Capture the cell that displays the provided text and extract its [x, y] central coordinate. 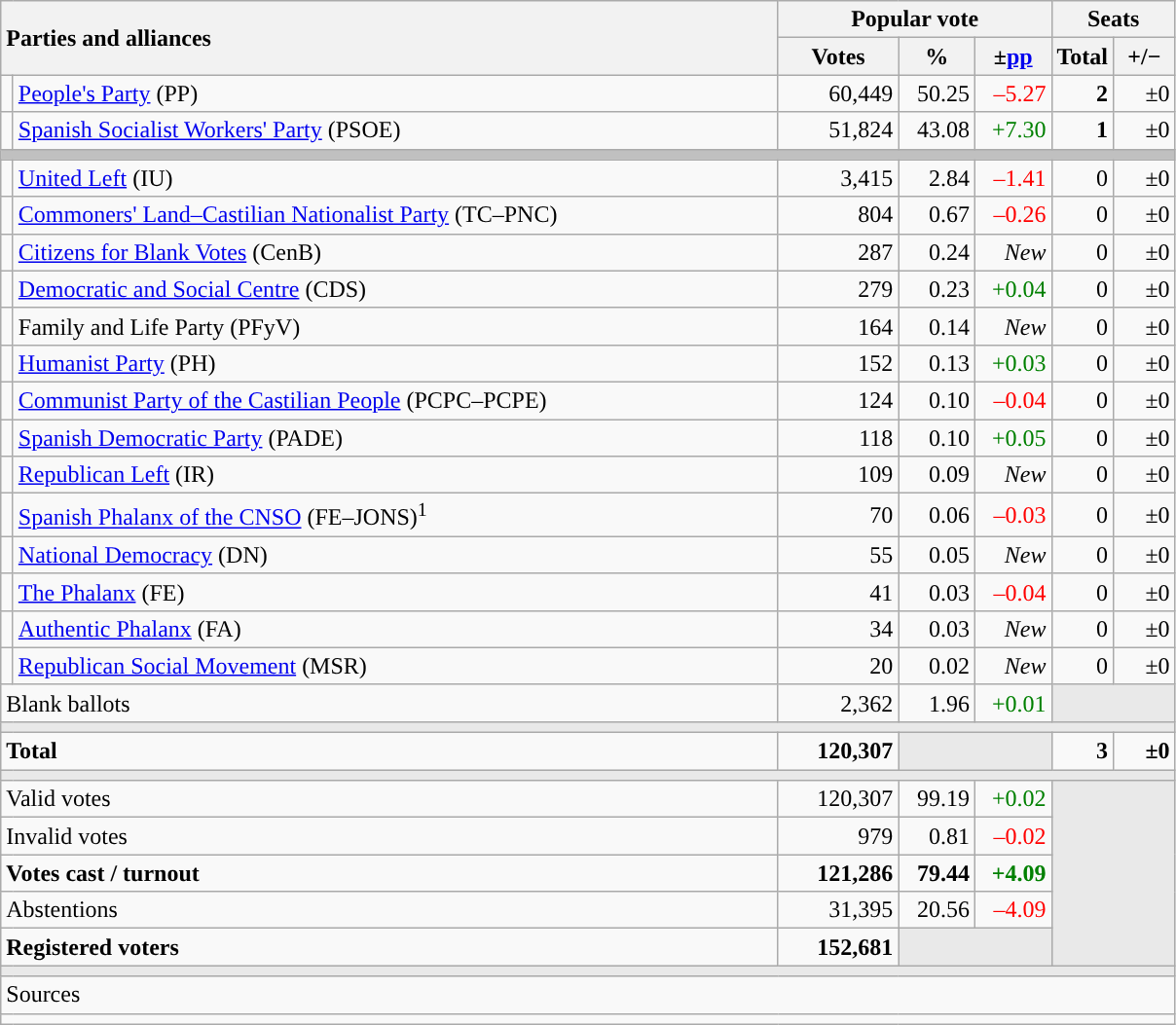
+0.03 [1012, 363]
Commoners' Land–Castilian Nationalist Party (TC–PNC) [395, 215]
Blank ballots [389, 703]
79.44 [937, 873]
Spanish Phalanx of the CNSO (FE–JONS)1 [395, 516]
–0.26 [1012, 215]
109 [838, 475]
% [937, 56]
Family and Life Party (PFyV) [395, 326]
Humanist Party (PH) [395, 363]
1.96 [937, 703]
–5.27 [1012, 93]
2.84 [937, 178]
0.02 [937, 666]
979 [838, 836]
55 [838, 555]
–0.02 [1012, 836]
3,415 [838, 178]
Invalid votes [389, 836]
152,681 [838, 947]
20.56 [937, 910]
+7.30 [1012, 130]
164 [838, 326]
Seats [1114, 19]
0.09 [937, 475]
People's Party (PP) [395, 93]
1 [1083, 130]
+/− [1145, 56]
20 [838, 666]
2 [1083, 93]
Parties and alliances [389, 38]
0.81 [937, 836]
±pp [1012, 56]
2,362 [838, 703]
0.13 [937, 363]
Authentic Phalanx (FA) [395, 629]
+0.05 [1012, 437]
0.14 [937, 326]
60,449 [838, 93]
0.05 [937, 555]
43.08 [937, 130]
The Phalanx (FE) [395, 592]
0.67 [937, 215]
70 [838, 516]
279 [838, 289]
Popular vote [915, 19]
Spanish Socialist Workers' Party (PSOE) [395, 130]
Sources [588, 995]
99.19 [937, 799]
Valid votes [389, 799]
0.23 [937, 289]
118 [838, 437]
Spanish Democratic Party (PADE) [395, 437]
Registered voters [389, 947]
41 [838, 592]
–0.03 [1012, 516]
124 [838, 400]
804 [838, 215]
+4.09 [1012, 873]
+0.01 [1012, 703]
National Democracy (DN) [395, 555]
Citizens for Blank Votes (CenB) [395, 252]
+0.04 [1012, 289]
51,824 [838, 130]
+0.02 [1012, 799]
152 [838, 363]
3 [1083, 751]
United Left (IU) [395, 178]
0.06 [937, 516]
0.24 [937, 252]
Communist Party of the Castilian People (PCPC–PCPE) [395, 400]
34 [838, 629]
–4.09 [1012, 910]
Votes cast / turnout [389, 873]
Republican Left (IR) [395, 475]
287 [838, 252]
Republican Social Movement (MSR) [395, 666]
121,286 [838, 873]
Democratic and Social Centre (CDS) [395, 289]
Votes [838, 56]
–1.41 [1012, 178]
Abstentions [389, 910]
31,395 [838, 910]
50.25 [937, 93]
